Determine the (x, y) coordinate at the center of the cell enclosing the given text.  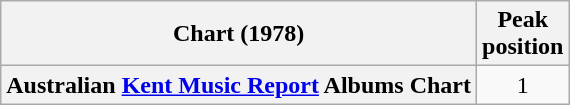
Australian Kent Music Report Albums Chart (239, 85)
Peakposition (523, 34)
Chart (1978) (239, 34)
1 (523, 85)
